Determine the (x, y) coordinate at the center of the cell enclosing the given text.  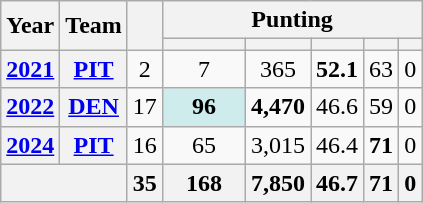
168 (204, 183)
Team (94, 26)
4,470 (278, 107)
2021 (30, 69)
2024 (30, 145)
3,015 (278, 145)
96 (204, 107)
46.7 (338, 183)
Year (30, 26)
7 (204, 69)
52.1 (338, 69)
65 (204, 145)
7,850 (278, 183)
2022 (30, 107)
46.6 (338, 107)
DEN (94, 107)
2 (144, 69)
Punting (292, 20)
46.4 (338, 145)
35 (144, 183)
63 (382, 69)
17 (144, 107)
59 (382, 107)
16 (144, 145)
365 (278, 69)
